Detect which cell encompasses the target text, then output its [x, y] center coordinate. 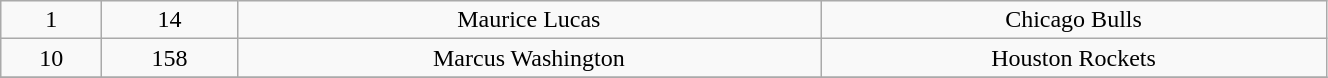
Maurice Lucas [528, 20]
10 [52, 58]
158 [170, 58]
1 [52, 20]
Marcus Washington [528, 58]
14 [170, 20]
Houston Rockets [1074, 58]
Chicago Bulls [1074, 20]
